Extract the (X, Y) coordinate from the center of the cell holding the provided text.  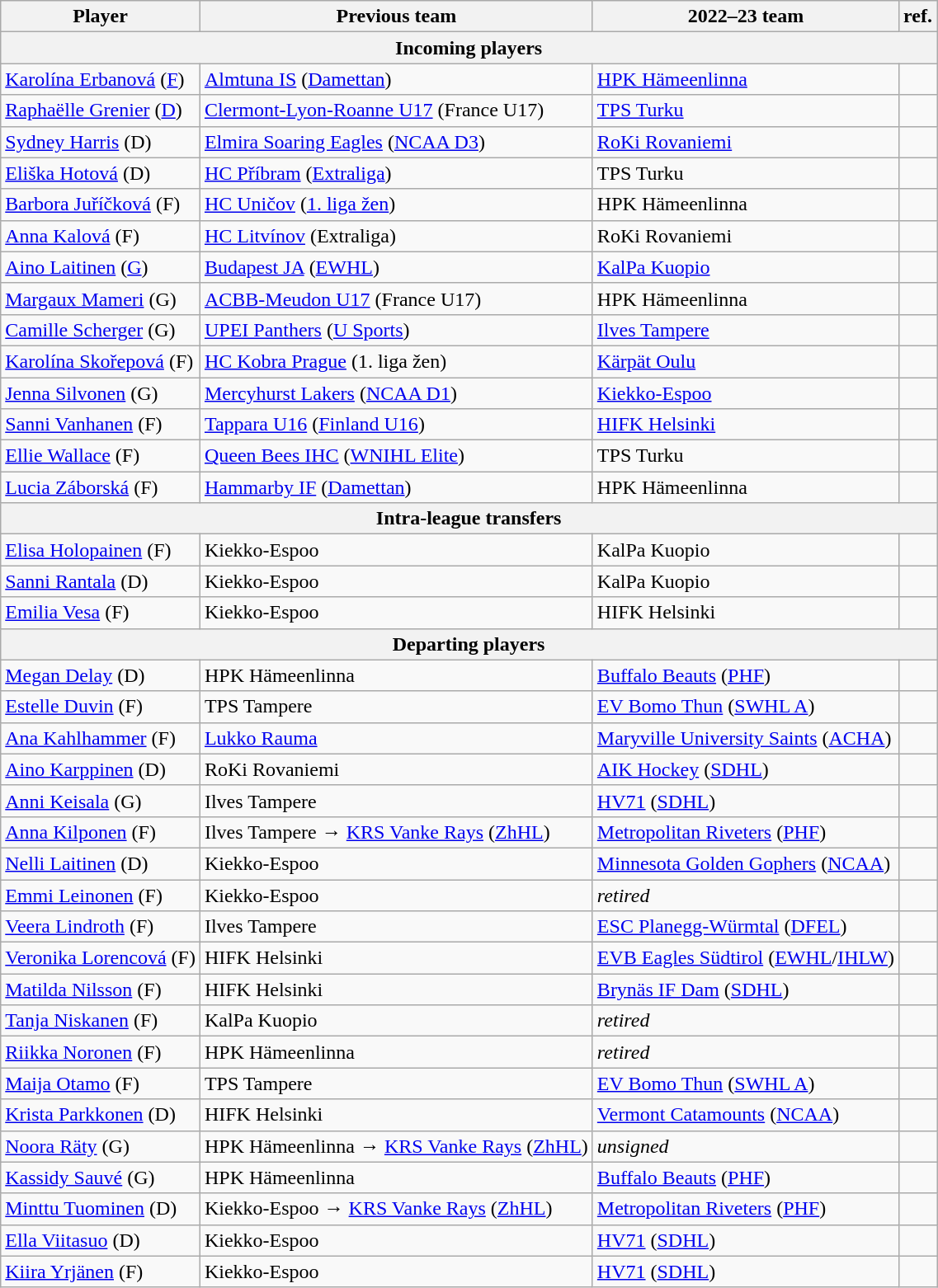
Jenna Silvonen (G) (101, 393)
Nelli Laitinen (D) (101, 863)
Emilia Vesa (F) (101, 613)
Ellie Wallace (F) (101, 456)
EVB Eagles Südtirol (EWHL/IHLW) (746, 958)
Brynäs IF Dam (SDHL) (746, 990)
ref. (918, 16)
Karolína Skořepová (F) (101, 361)
Barbora Juříčková (F) (101, 204)
ESC Planegg-Würmtal (DFEL) (746, 927)
Noora Räty (G) (101, 1146)
Vermont Catamounts (NCAA) (746, 1115)
Veera Lindroth (F) (101, 927)
Mercyhurst Lakers (NCAA D1) (396, 393)
Maija Otamo (F) (101, 1084)
Margaux Mameri (G) (101, 298)
HPK Hämeenlinna → KRS Vanke Rays (ZhHL) (396, 1146)
Riikka Noronen (F) (101, 1052)
Aino Laitinen (G) (101, 267)
Tanja Niskanen (F) (101, 1021)
Camille Scherger (G) (101, 330)
Kärpät Oulu (746, 361)
Lucia Záborská (F) (101, 487)
Tappara U16 (Finland U16) (396, 425)
Elmira Soaring Eagles (NCAA D3) (396, 142)
Veronika Lorencová (F) (101, 958)
HC Kobra Prague (1. liga žen) (396, 361)
ACBB-Meudon U17 (France U17) (396, 298)
Queen Bees IHC (WNIHL Elite) (396, 456)
unsigned (746, 1146)
Anna Kilponen (F) (101, 832)
Budapest JA (EWHL) (396, 267)
Ana Kahlhammer (F) (101, 738)
Elisa Holopainen (F) (101, 550)
Sydney Harris (D) (101, 142)
AIK Hockey (SDHL) (746, 769)
Hammarby IF (Damettan) (396, 487)
Clermont-Lyon-Roanne U17 (France U17) (396, 110)
Incoming players (469, 48)
Ilves Tampere → KRS Vanke Rays (ZhHL) (396, 832)
Lukko Rauma (396, 738)
Krista Parkkonen (D) (101, 1115)
Minttu Tuominen (D) (101, 1209)
Minnesota Golden Gophers (NCAA) (746, 863)
Kassidy Sauvé (G) (101, 1178)
HC Uničov (1. liga žen) (396, 204)
Megan Delay (D) (101, 675)
Player (101, 16)
HC Příbram (Extraliga) (396, 173)
Karolína Erbanová (F) (101, 79)
Maryville University Saints (ACHA) (746, 738)
Kiira Yrjänen (F) (101, 1272)
2022–23 team (746, 16)
HC Litvínov (Extraliga) (396, 236)
Sanni Rantala (D) (101, 581)
Estelle Duvin (F) (101, 707)
Anni Keisala (G) (101, 801)
Matilda Nilsson (F) (101, 990)
Raphaëlle Grenier (D) (101, 110)
Emmi Leinonen (F) (101, 895)
Previous team (396, 16)
Anna Kalová (F) (101, 236)
UPEI Panthers (U Sports) (396, 330)
Intra-league transfers (469, 519)
Departing players (469, 644)
Eliška Hotová (D) (101, 173)
Almtuna IS (Damettan) (396, 79)
Aino Karppinen (D) (101, 769)
Ella Viitasuo (D) (101, 1240)
Kiekko-Espoo → KRS Vanke Rays (ZhHL) (396, 1209)
Sanni Vanhanen (F) (101, 425)
